Detect which cell encompasses the target text, then output its (X, Y) center coordinate. 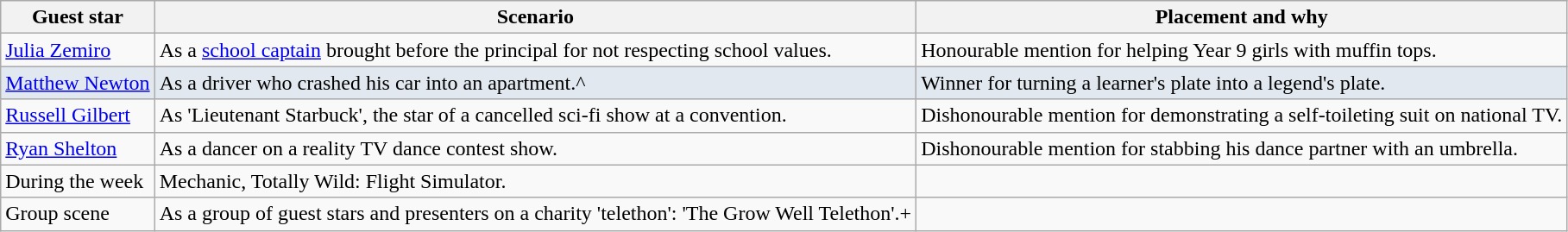
As a driver who crashed his car into an apartment.^ (535, 83)
Scenario (535, 17)
Mechanic, Totally Wild: Flight Simulator. (535, 181)
Ryan Shelton (78, 148)
Honourable mention for helping Year 9 girls with muffin tops. (1242, 50)
Placement and why (1242, 17)
Group scene (78, 214)
Matthew Newton (78, 83)
As 'Lieutenant Starbuck', the star of a cancelled sci-fi show at a convention. (535, 116)
Dishonourable mention for demonstrating a self-toileting suit on national TV. (1242, 116)
As a group of guest stars and presenters on a charity 'telethon': 'The Grow Well Telethon'.+ (535, 214)
Dishonourable mention for stabbing his dance partner with an umbrella. (1242, 148)
Guest star (78, 17)
Winner for turning a learner's plate into a legend's plate. (1242, 83)
As a school captain brought before the principal for not respecting school values. (535, 50)
As a dancer on a reality TV dance contest show. (535, 148)
During the week (78, 181)
Russell Gilbert (78, 116)
Julia Zemiro (78, 50)
